Output the [x, y] coordinate of the center of the cell containing the given text.  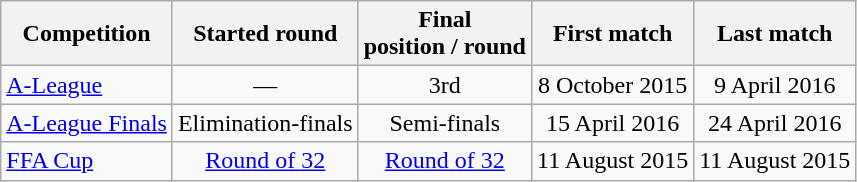
9 April 2016 [775, 85]
A-League [87, 85]
Final position / round [444, 34]
15 April 2016 [612, 123]
Last match [775, 34]
Elimination-finals [265, 123]
Semi-finals [444, 123]
First match [612, 34]
3rd [444, 85]
24 April 2016 [775, 123]
— [265, 85]
8 October 2015 [612, 85]
A-League Finals [87, 123]
FFA Cup [87, 161]
Competition [87, 34]
Started round [265, 34]
